Return (X, Y) of the center of cell containing provided text 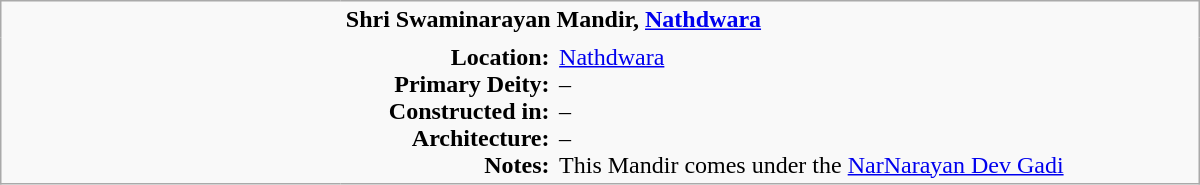
Shri Swaminarayan Mandir, Nathdwara (770, 20)
Nathdwara – – – This Mandir comes under the NarNarayan Dev Gadi (876, 110)
Location:Primary Deity:Constructed in:Architecture:Notes: (448, 110)
